Identify which cell holds the provided text, then report its (x, y) central coordinate. 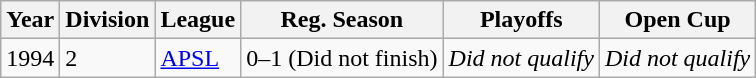
League (198, 20)
APSL (198, 58)
0–1 (Did not finish) (342, 58)
Year (30, 20)
Division (108, 20)
Playoffs (521, 20)
2 (108, 58)
Open Cup (677, 20)
1994 (30, 58)
Reg. Season (342, 20)
